Output the [x, y] coordinate of the center of the cell containing the given text.  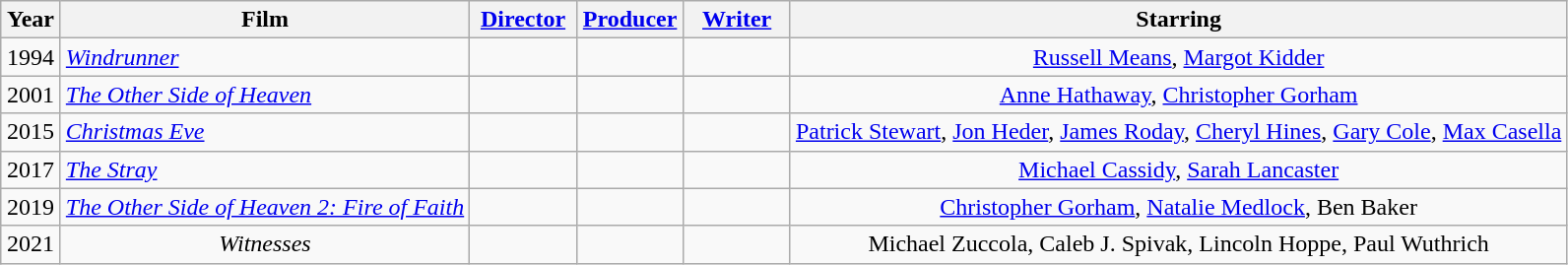
Christopher Gorham, Natalie Medlock, Ben Baker [1178, 207]
Year [32, 20]
The Other Side of Heaven 2: Fire of Faith [264, 207]
Russell Means, Margot Kidder [1178, 57]
Michael Zuccola, Caleb J. Spivak, Lincoln Hoppe, Paul Wuthrich [1178, 244]
Michael Cassidy, Sarah Lancaster [1178, 169]
The Stray [264, 169]
2001 [32, 95]
Director [524, 20]
Windrunner [264, 57]
Producer [630, 20]
Anne Hathaway, Christopher Gorham [1178, 95]
2015 [32, 132]
Christmas Eve [264, 132]
2021 [32, 244]
The Other Side of Heaven [264, 95]
Patrick Stewart, Jon Heder, James Roday, Cheryl Hines, Gary Cole, Max Casella [1178, 132]
2019 [32, 207]
Starring [1178, 20]
1994 [32, 57]
Witnesses [264, 244]
Film [264, 20]
2017 [32, 169]
Writer [737, 20]
